From the cell containing the given text, extract its center point as [X, Y] coordinate. 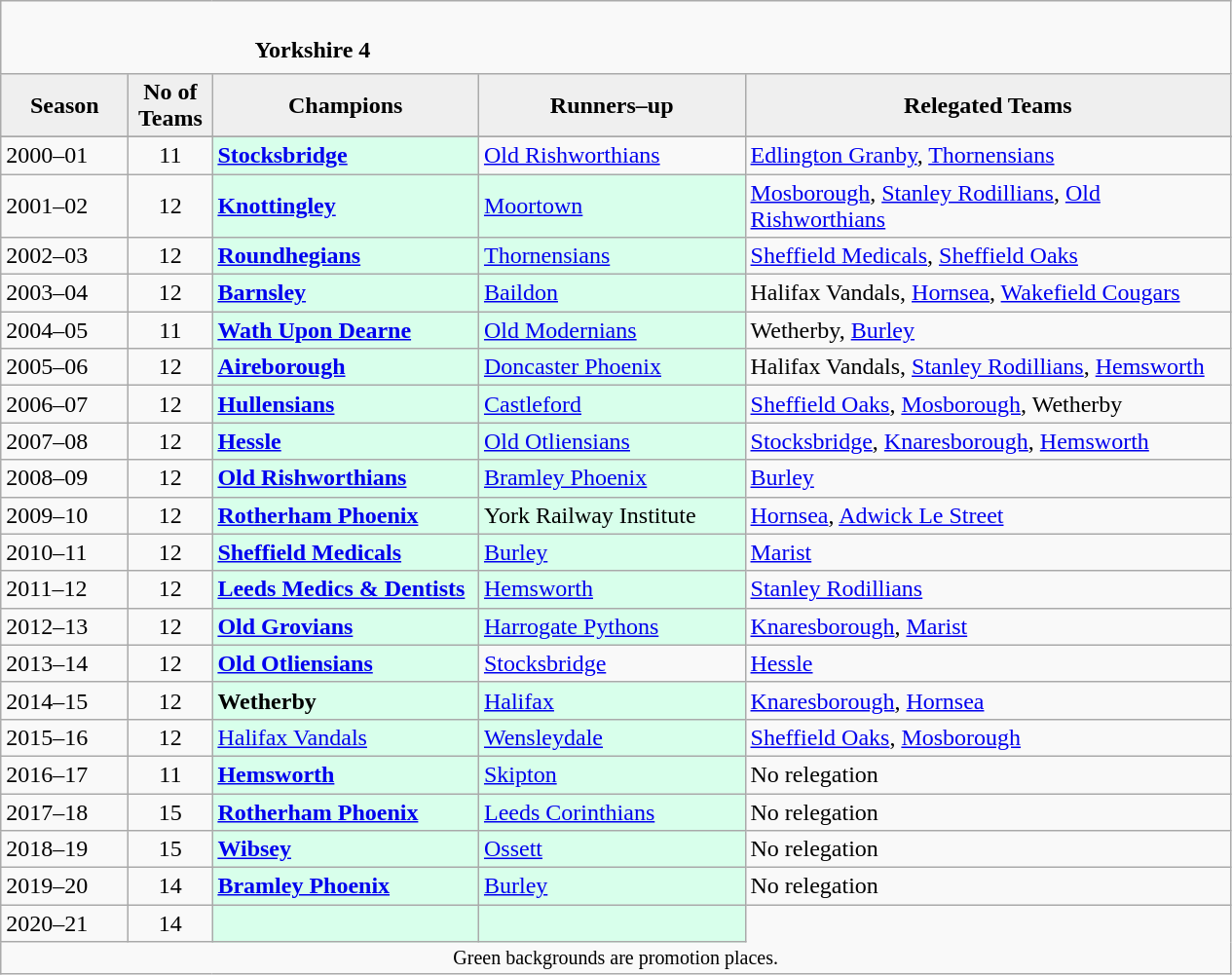
Ossett [612, 849]
Stanley Rodillians [988, 589]
2011–12 [64, 589]
Mosborough, Stanley Rodillians, Old Rishworthians [988, 205]
2018–19 [64, 849]
2009–10 [64, 515]
2016–17 [64, 774]
Doncaster Phoenix [612, 367]
Sheffield Medicals [346, 552]
Old Modernians [612, 330]
2008–09 [64, 478]
Moortown [612, 205]
Sheffield Oaks, Mosborough [988, 737]
Halifax [612, 700]
2004–05 [64, 330]
Green backgrounds are promotion places. [616, 958]
2005–06 [64, 367]
Thornensians [612, 256]
Castleford [612, 404]
Aireborough [346, 367]
Sheffield Oaks, Mosborough, Wetherby [988, 404]
Wibsey [346, 849]
2013–14 [64, 663]
2000–01 [64, 155]
2020–21 [64, 923]
Wensleydale [612, 737]
Halifax Vandals, Stanley Rodillians, Hemsworth [988, 367]
2003–04 [64, 293]
Hornsea, Adwick Le Street [988, 515]
2012–13 [64, 626]
Champions [346, 105]
Wetherby, Burley [988, 330]
Leeds Medics & Dentists [346, 589]
Leeds Corinthians [612, 811]
Relegated Teams [988, 105]
2001–02 [64, 205]
Wetherby [346, 700]
Baildon [612, 293]
Knottingley [346, 205]
Hullensians [346, 404]
Harrogate Pythons [612, 626]
Season [64, 105]
Halifax Vandals, Hornsea, Wakefield Cougars [988, 293]
2002–03 [64, 256]
2015–16 [64, 737]
2017–18 [64, 811]
York Railway Institute [612, 515]
Marist [988, 552]
Roundhegians [346, 256]
Barnsley [346, 293]
2019–20 [64, 886]
2010–11 [64, 552]
Halifax Vandals [346, 737]
Knaresborough, Hornsea [988, 700]
Edlington Granby, Thornensians [988, 155]
Stocksbridge, Knaresborough, Hemsworth [988, 441]
2007–08 [64, 441]
No of Teams [170, 105]
Knaresborough, Marist [988, 626]
Runners–up [612, 105]
2006–07 [64, 404]
Old Grovians [346, 626]
Wath Upon Dearne [346, 330]
Sheffield Medicals, Sheffield Oaks [988, 256]
2014–15 [64, 700]
Skipton [612, 774]
